Detect which cell encompasses the target text, then output its (x, y) center coordinate. 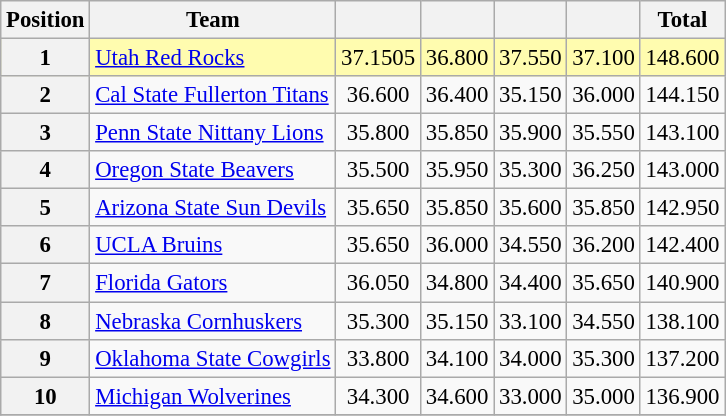
137.200 (682, 358)
143.100 (682, 133)
35.000 (604, 396)
142.950 (682, 208)
34.300 (378, 396)
136.900 (682, 396)
Oregon State Beavers (213, 170)
142.400 (682, 245)
34.800 (456, 283)
36.400 (456, 95)
144.150 (682, 95)
Total (682, 20)
3 (46, 133)
35.550 (604, 133)
148.600 (682, 58)
138.100 (682, 321)
Utah Red Rocks (213, 58)
35.600 (530, 208)
Nebraska Cornhuskers (213, 321)
Team (213, 20)
37.100 (604, 58)
35.500 (378, 170)
36.200 (604, 245)
33.000 (530, 396)
Position (46, 20)
36.050 (378, 283)
10 (46, 396)
36.250 (604, 170)
34.600 (456, 396)
Florida Gators (213, 283)
8 (46, 321)
33.800 (378, 358)
UCLA Bruins (213, 245)
Oklahoma State Cowgirls (213, 358)
4 (46, 170)
37.550 (530, 58)
35.950 (456, 170)
34.100 (456, 358)
5 (46, 208)
34.400 (530, 283)
35.900 (530, 133)
143.000 (682, 170)
1 (46, 58)
Cal State Fullerton Titans (213, 95)
36.600 (378, 95)
35.800 (378, 133)
6 (46, 245)
Arizona State Sun Devils (213, 208)
36.800 (456, 58)
Penn State Nittany Lions (213, 133)
33.100 (530, 321)
34.000 (530, 358)
9 (46, 358)
37.1505 (378, 58)
140.900 (682, 283)
7 (46, 283)
Michigan Wolverines (213, 396)
2 (46, 95)
